For the text-containing cell, return its midpoint in [x, y] coordinate format. 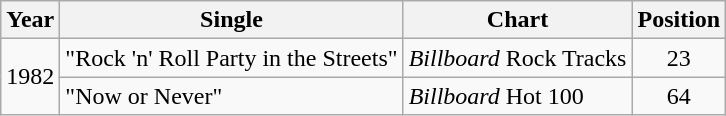
Year [30, 20]
Billboard Hot 100 [518, 96]
Position [679, 20]
Chart [518, 20]
1982 [30, 77]
64 [679, 96]
"Rock 'n' Roll Party in the Streets" [232, 58]
Billboard Rock Tracks [518, 58]
23 [679, 58]
"Now or Never" [232, 96]
Single [232, 20]
